Find where the given text appears and provide that cell's center as [X, Y] coordinate. 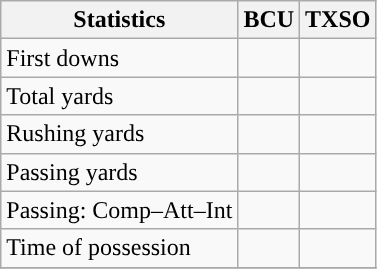
Passing yards [120, 172]
BCU [269, 20]
TXSO [338, 20]
Total yards [120, 96]
Rushing yards [120, 134]
Time of possession [120, 248]
Statistics [120, 20]
Passing: Comp–Att–Int [120, 210]
First downs [120, 58]
